Locate the cell with the specified text and output its [x, y] center coordinate. 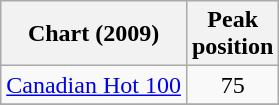
Canadian Hot 100 [94, 85]
Chart (2009) [94, 34]
75 [232, 85]
Peakposition [232, 34]
